Capture the cell that displays the provided text and extract its [x, y] central coordinate. 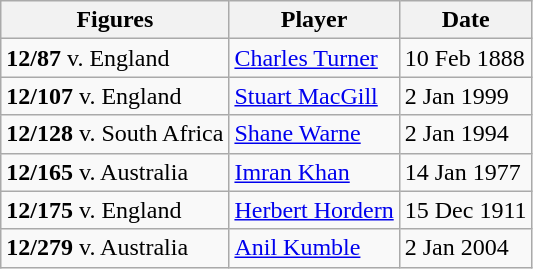
10 Feb 1888 [466, 58]
14 Jan 1977 [466, 172]
Imran Khan [314, 172]
Charles Turner [314, 58]
Figures [115, 20]
2 Jan 2004 [466, 248]
15 Dec 1911 [466, 210]
Shane Warne [314, 134]
Date [466, 20]
Player [314, 20]
12/175 v. England [115, 210]
12/107 v. England [115, 96]
12/165 v. Australia [115, 172]
2 Jan 1999 [466, 96]
12/87 v. England [115, 58]
12/128 v. South Africa [115, 134]
Stuart MacGill [314, 96]
Herbert Hordern [314, 210]
Anil Kumble [314, 248]
2 Jan 1994 [466, 134]
12/279 v. Australia [115, 248]
